Return [X, Y] of the center of cell containing provided text 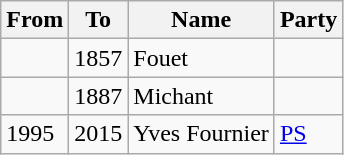
Name [202, 20]
1857 [98, 58]
Party [308, 20]
To [98, 20]
Michant [202, 96]
Fouet [202, 58]
1995 [35, 134]
1887 [98, 96]
Yves Fournier [202, 134]
PS [308, 134]
From [35, 20]
2015 [98, 134]
